Return the (X, Y) coordinate for the center point of the cell that contains the specified text.  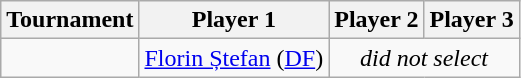
Player 3 (472, 20)
Player 1 (234, 20)
Tournament (70, 20)
Florin Ștefan (DF) (234, 58)
Player 2 (376, 20)
did not select (424, 58)
